Identify which cell holds the provided text, then report its [x, y] central coordinate. 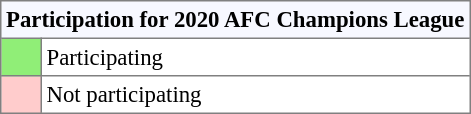
Participating [255, 57]
Not participating [255, 95]
Participation for 2020 AFC Champions League [236, 20]
